For the text-containing cell, return its midpoint in (X, Y) coordinate format. 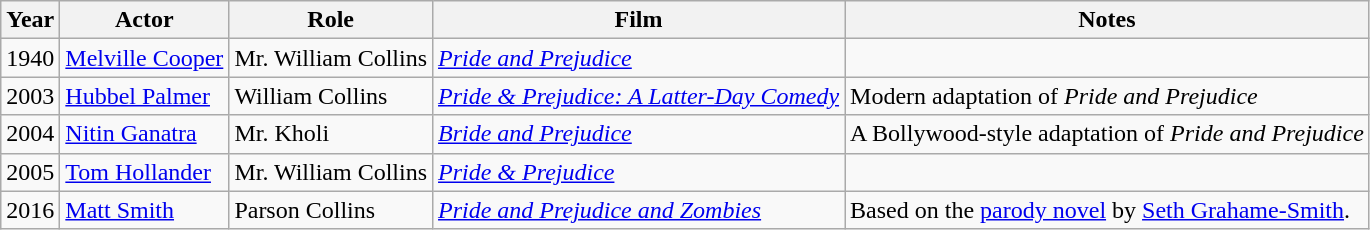
Matt Smith (144, 210)
Role (331, 20)
2005 (30, 172)
Pride and Prejudice and Zombies (639, 210)
Pride & Prejudice (639, 172)
2003 (30, 96)
Notes (1108, 20)
Tom Hollander (144, 172)
Parson Collins (331, 210)
Hubbel Palmer (144, 96)
William Collins (331, 96)
Pride & Prejudice: A Latter-Day Comedy (639, 96)
2004 (30, 134)
Actor (144, 20)
A Bollywood-style adaptation of Pride and Prejudice (1108, 134)
Bride and Prejudice (639, 134)
Modern adaptation of Pride and Prejudice (1108, 96)
Pride and Prejudice (639, 58)
2016 (30, 210)
Melville Cooper (144, 58)
1940 (30, 58)
Nitin Ganatra (144, 134)
Mr. Kholi (331, 134)
Film (639, 20)
Year (30, 20)
Based on the parody novel by Seth Grahame-Smith. (1108, 210)
